Determine the (X, Y) coordinate at the center of the cell enclosing the given text.  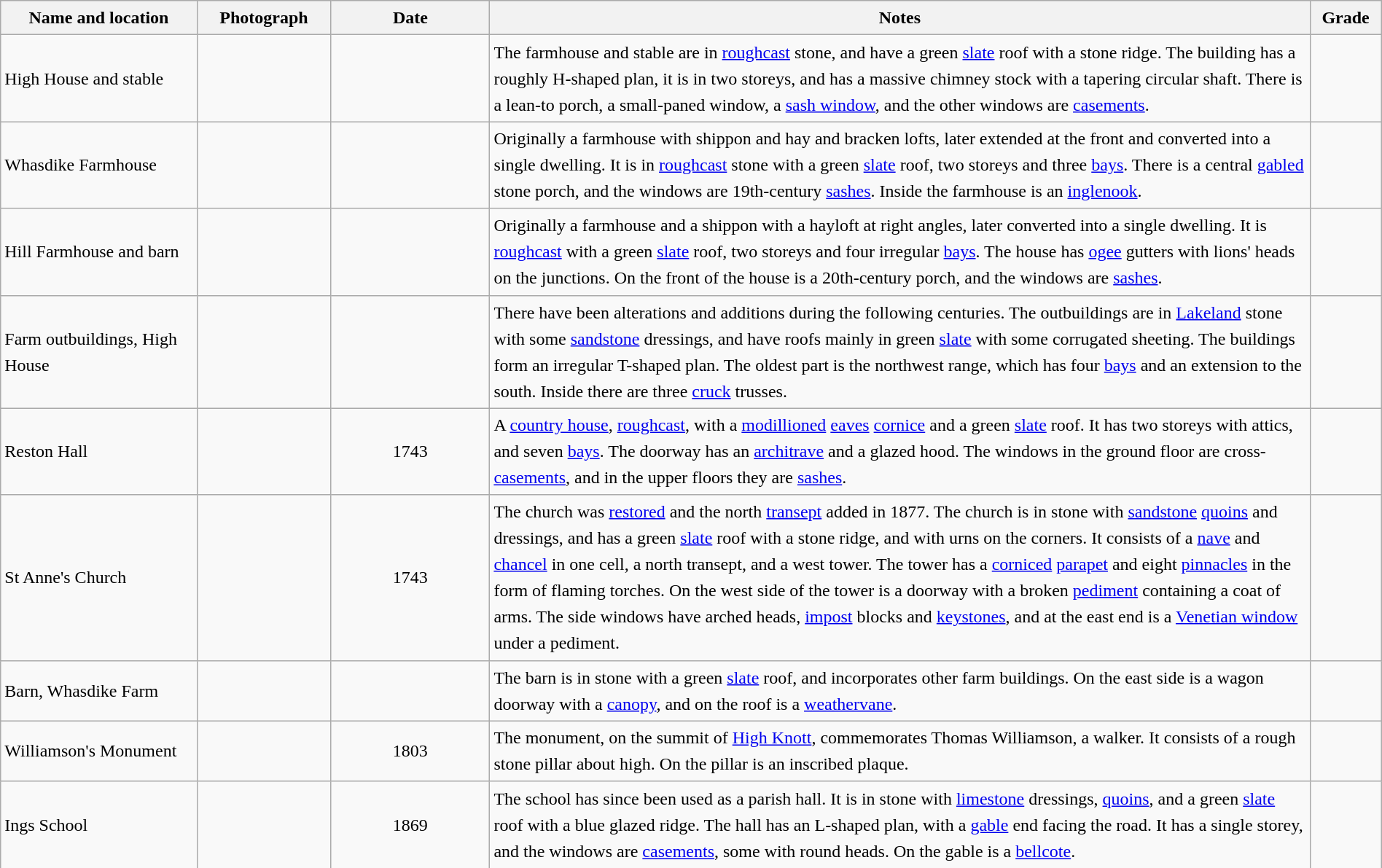
Hill Farmhouse and barn (99, 252)
Whasdike Farmhouse (99, 165)
Barn, Whasdike Farm (99, 691)
Notes (899, 17)
Name and location (99, 17)
St Anne's Church (99, 577)
Ings School (99, 825)
1869 (410, 825)
High House and stable (99, 79)
Date (410, 17)
Williamson's Monument (99, 751)
Grade (1346, 17)
Photograph (264, 17)
1803 (410, 751)
Reston Hall (99, 452)
Farm outbuildings, High House (99, 351)
